Provide the (X, Y) coordinate of the cell's center where the given text is located.  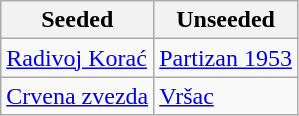
Crvena zvezda (78, 96)
Radivoj Korać (78, 58)
Partizan 1953 (226, 58)
Unseeded (226, 20)
Vršac (226, 96)
Seeded (78, 20)
